Search for the cell housing the specified text and yield its [x, y] center coordinate. 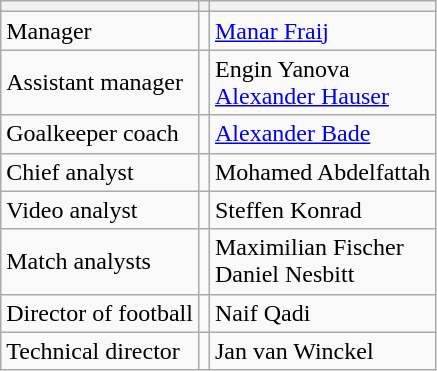
Naif Qadi [322, 313]
Manar Fraij [322, 31]
Assistant manager [100, 82]
Director of football [100, 313]
Match analysts [100, 262]
Engin Yanova Alexander Hauser [322, 82]
Jan van Winckel [322, 351]
Chief analyst [100, 172]
Manager [100, 31]
Video analyst [100, 210]
Alexander Bade [322, 134]
Steffen Konrad [322, 210]
Goalkeeper coach [100, 134]
Technical director [100, 351]
Maximilian Fischer Daniel Nesbitt [322, 262]
Mohamed Abdelfattah [322, 172]
